Return the (X, Y) coordinate for the center point of the cell that contains the specified text.  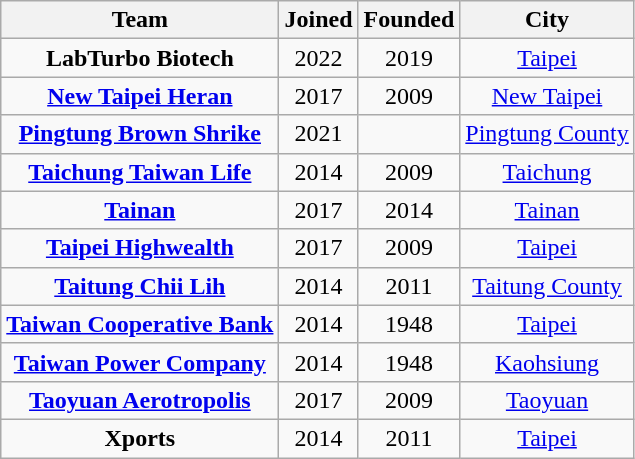
LabTurbo Biotech (140, 58)
Taiwan Power Company (140, 362)
City (547, 20)
New Taipei (547, 96)
Taipei Highwealth (140, 248)
Taoyuan (547, 400)
Joined (318, 20)
Taichung (547, 172)
Taichung Taiwan Life (140, 172)
Xports (140, 438)
Taitung County (547, 286)
Pingtung Brown Shrike (140, 134)
2021 (318, 134)
2019 (409, 58)
2022 (318, 58)
Kaohsiung (547, 362)
Taitung Chii Lih (140, 286)
Pingtung County (547, 134)
Founded (409, 20)
Taoyuan Aerotropolis (140, 400)
Team (140, 20)
Taiwan Cooperative Bank (140, 324)
New Taipei Heran (140, 96)
